From the cell containing the given text, extract its center point as (x, y) coordinate. 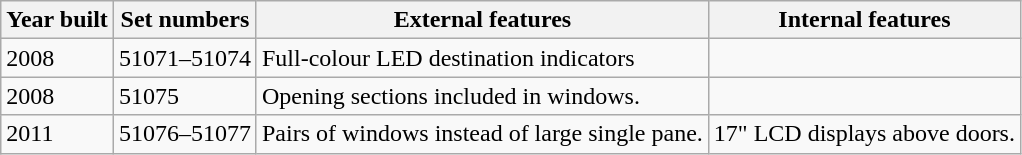
Opening sections included in windows. (482, 96)
51071–51074 (184, 58)
51075 (184, 96)
Year built (58, 20)
Pairs of windows instead of large single pane. (482, 134)
Set numbers (184, 20)
51076–51077 (184, 134)
Internal features (864, 20)
17" LCD displays above doors. (864, 134)
2011 (58, 134)
Full-colour LED destination indicators (482, 58)
External features (482, 20)
